For the text-containing cell, return its midpoint in (X, Y) coordinate format. 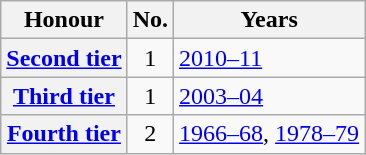
1966–68, 1978–79 (270, 134)
Years (270, 20)
2010–11 (270, 58)
2 (150, 134)
Fourth tier (64, 134)
Second tier (64, 58)
No. (150, 20)
Honour (64, 20)
Third tier (64, 96)
2003–04 (270, 96)
